Capture the cell that displays the provided text and extract its (X, Y) central coordinate. 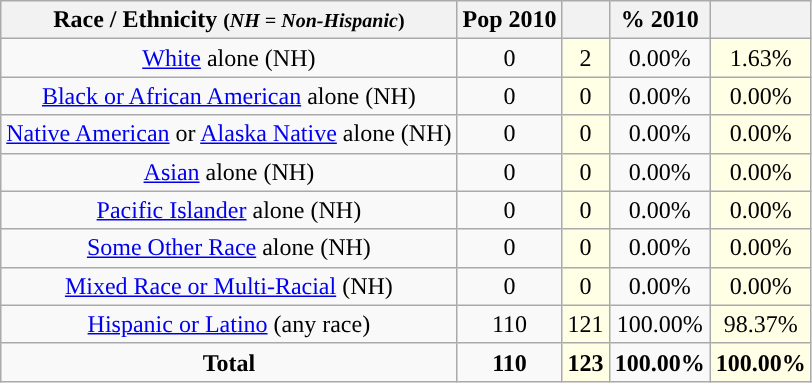
White alone (NH) (229, 58)
Black or African American alone (NH) (229, 96)
Pacific Islander alone (NH) (229, 210)
Asian alone (NH) (229, 172)
121 (586, 324)
1.63% (760, 58)
% 2010 (660, 20)
Race / Ethnicity (NH = Non-Hispanic) (229, 20)
Native American or Alaska Native alone (NH) (229, 134)
Mixed Race or Multi-Racial (NH) (229, 286)
2 (586, 58)
Total (229, 362)
Hispanic or Latino (any race) (229, 324)
123 (586, 362)
Pop 2010 (510, 20)
98.37% (760, 324)
Some Other Race alone (NH) (229, 248)
